Pinpoint the cell where the given text exists, returning its (x, y) midpoint coordinate. 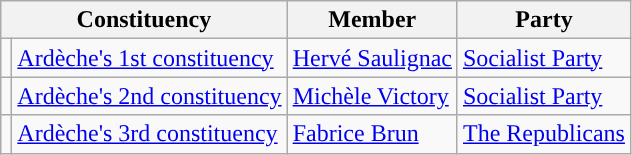
Fabrice Brun (372, 134)
Ardèche's 2nd constituency (150, 96)
Constituency (144, 20)
The Republicans (544, 134)
Hervé Saulignac (372, 58)
Party (544, 20)
Michèle Victory (372, 96)
Ardèche's 1st constituency (150, 58)
Member (372, 20)
Ardèche's 3rd constituency (150, 134)
